For the text-containing cell, return its midpoint in [X, Y] coordinate format. 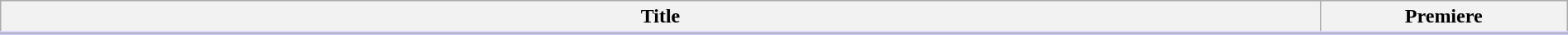
Title [660, 17]
Premiere [1444, 17]
